For the text-containing cell, return its midpoint in (X, Y) coordinate format. 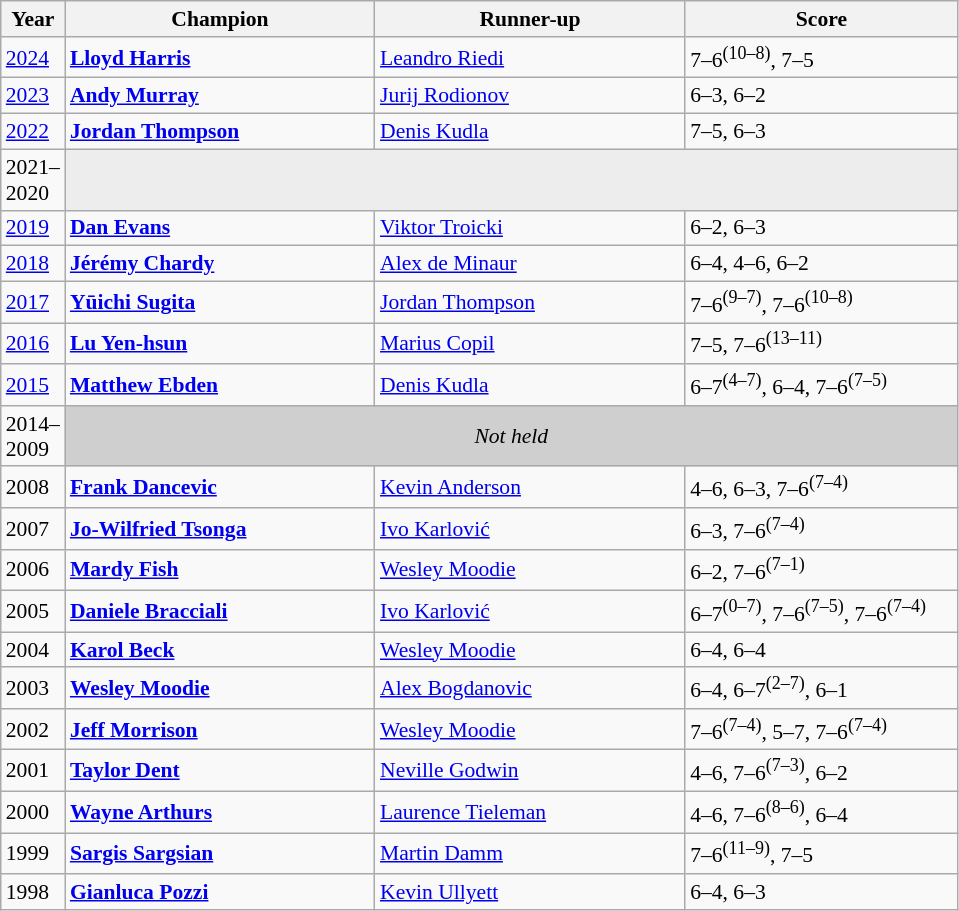
Alex Bogdanovic (530, 688)
6–4, 6–4 (822, 650)
2007 (33, 528)
2017 (33, 302)
2023 (33, 96)
2024 (33, 58)
1999 (33, 854)
7–6(9–7), 7–6(10–8) (822, 302)
1998 (33, 892)
6–7(0–7), 7–6(7–5), 7–6(7–4) (822, 612)
2019 (33, 228)
2000 (33, 812)
Sargis Sargsian (220, 854)
Daniele Bracciali (220, 612)
2004 (33, 650)
6–4, 6–7(2–7), 6–1 (822, 688)
Kevin Anderson (530, 488)
Jérémy Chardy (220, 264)
Not held (512, 436)
Marius Copil (530, 344)
Jurij Rodionov (530, 96)
2022 (33, 132)
Andy Murray (220, 96)
Champion (220, 19)
7–5, 6–3 (822, 132)
Mardy Fish (220, 570)
7–6(11–9), 7–5 (822, 854)
Frank Dancevic (220, 488)
Gianluca Pozzi (220, 892)
6–2, 6–3 (822, 228)
Kevin Ullyett (530, 892)
Wayne Arthurs (220, 812)
Jo-Wilfried Tsonga (220, 528)
2005 (33, 612)
6–2, 7–6(7–1) (822, 570)
Viktor Troicki (530, 228)
Score (822, 19)
Neville Godwin (530, 770)
2018 (33, 264)
2001 (33, 770)
2016 (33, 344)
Lloyd Harris (220, 58)
7–5, 7–6(13–11) (822, 344)
Matthew Ebden (220, 384)
2021–2020 (33, 180)
4–6, 7–6(8–6), 6–4 (822, 812)
Taylor Dent (220, 770)
Runner-up (530, 19)
Dan Evans (220, 228)
Martin Damm (530, 854)
2006 (33, 570)
2002 (33, 730)
7–6(10–8), 7–5 (822, 58)
Laurence Tieleman (530, 812)
6–4, 4–6, 6–2 (822, 264)
Lu Yen-hsun (220, 344)
Karol Beck (220, 650)
2014–2009 (33, 436)
Leandro Riedi (530, 58)
4–6, 7–6(7–3), 6–2 (822, 770)
6–3, 7–6(7–4) (822, 528)
Jeff Morrison (220, 730)
6–3, 6–2 (822, 96)
7–6(7–4), 5–7, 7–6(7–4) (822, 730)
Alex de Minaur (530, 264)
6–4, 6–3 (822, 892)
2015 (33, 384)
Yūichi Sugita (220, 302)
6–7(4–7), 6–4, 7–6(7–5) (822, 384)
Year (33, 19)
2003 (33, 688)
2008 (33, 488)
4–6, 6–3, 7–6(7–4) (822, 488)
